Pinpoint the cell where the given text exists, returning its [x, y] midpoint coordinate. 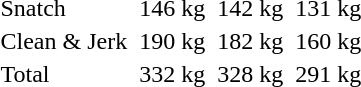
190 kg [172, 41]
182 kg [250, 41]
